Search for the cell housing the specified text and yield its (x, y) center coordinate. 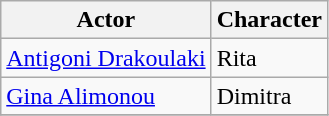
Antigoni Drakoulaki (106, 58)
Rita (269, 58)
Gina Alimonou (106, 96)
Dimitra (269, 96)
Character (269, 20)
Actor (106, 20)
